Return (X, Y) of the center of cell containing provided text 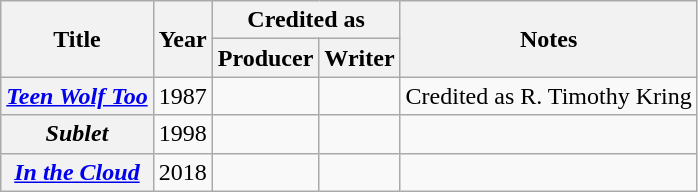
Credited as R. Timothy Kring (548, 96)
2018 (182, 172)
In the Cloud (77, 172)
Credited as (306, 20)
Title (77, 39)
Teen Wolf Too (77, 96)
Writer (360, 58)
Notes (548, 39)
Producer (266, 58)
Year (182, 39)
1987 (182, 96)
1998 (182, 134)
Sublet (77, 134)
